Provide the [X, Y] coordinate of the cell's center where the given text is located.  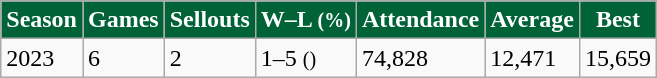
2 [210, 58]
Best [618, 20]
15,659 [618, 58]
Attendance [420, 20]
12,471 [532, 58]
1–5 () [306, 58]
2023 [42, 58]
Sellouts [210, 20]
74,828 [420, 58]
6 [123, 58]
Games [123, 20]
Average [532, 20]
W–L (%) [306, 20]
Season [42, 20]
